Pinpoint the cell where the given text exists, returning its [X, Y] midpoint coordinate. 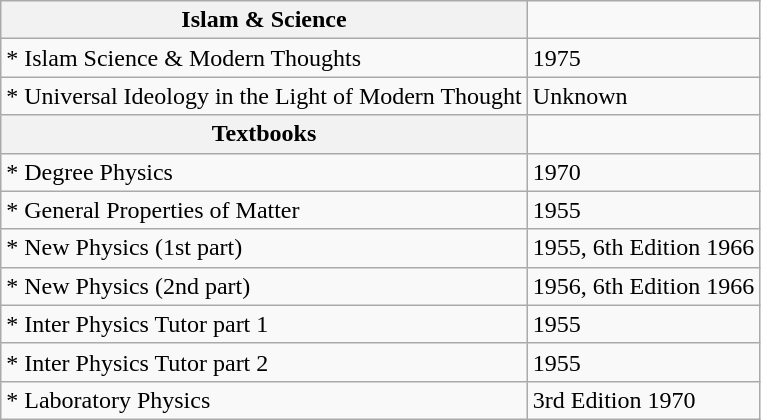
Unknown [643, 96]
3rd Edition 1970 [643, 400]
* New Physics (2nd part) [264, 286]
* Islam Science & Modern Thoughts [264, 58]
* New Physics (1st part) [264, 248]
* General Properties of Matter [264, 210]
* Degree Physics [264, 172]
* Inter Physics Tutor part 2 [264, 362]
1975 [643, 58]
* Inter Physics Tutor part 1 [264, 324]
* Universal Ideology in the Light of Modern Thought [264, 96]
1955, 6th Edition 1966 [643, 248]
1956, 6th Edition 1966 [643, 286]
Islam & Science [264, 20]
Textbooks [264, 134]
1970 [643, 172]
* Laboratory Physics [264, 400]
